Return (X, Y) of the center of cell containing provided text 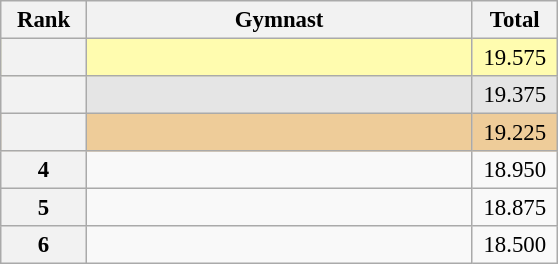
18.950 (515, 170)
19.375 (515, 95)
Rank (44, 20)
Total (515, 20)
19.225 (515, 133)
19.575 (515, 58)
18.875 (515, 208)
4 (44, 170)
18.500 (515, 245)
6 (44, 245)
Gymnast (279, 20)
5 (44, 208)
